Identify which cell holds the provided text, then report its [X, Y] central coordinate. 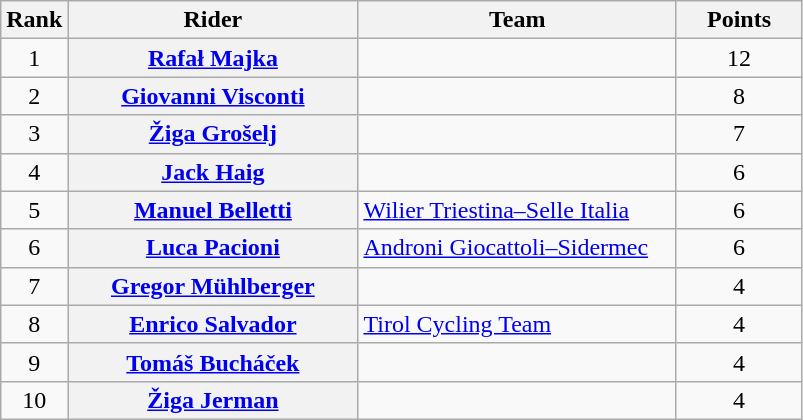
Jack Haig [213, 172]
Rank [34, 20]
1 [34, 58]
Žiga Grošelj [213, 134]
Team [518, 20]
Enrico Salvador [213, 324]
12 [738, 58]
3 [34, 134]
Tomáš Bucháček [213, 362]
9 [34, 362]
2 [34, 96]
5 [34, 210]
Gregor Mühlberger [213, 286]
Luca Pacioni [213, 248]
Tirol Cycling Team [518, 324]
Wilier Triestina–Selle Italia [518, 210]
Giovanni Visconti [213, 96]
Rafał Majka [213, 58]
Žiga Jerman [213, 400]
Rider [213, 20]
10 [34, 400]
Manuel Belletti [213, 210]
Androni Giocattoli–Sidermec [518, 248]
Points [738, 20]
